Output the [X, Y] coordinate of the center of the cell containing the given text.  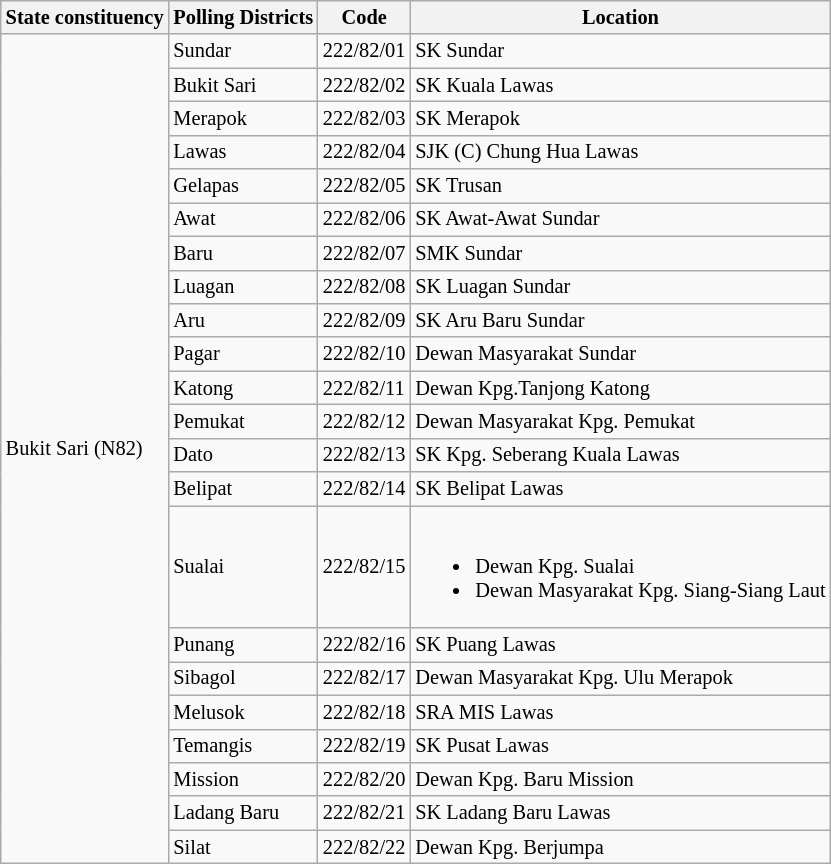
Awat [243, 219]
Sibagol [243, 678]
Ladang Baru [243, 813]
222/82/05 [364, 186]
Dewan Kpg.Tanjong Katong [620, 388]
222/82/16 [364, 645]
Aru [243, 320]
Location [620, 17]
222/82/15 [364, 566]
Punang [243, 645]
SMK Sundar [620, 253]
222/82/07 [364, 253]
Dewan Masyarakat Sundar [620, 354]
SK Sundar [620, 51]
222/82/03 [364, 118]
222/82/13 [364, 455]
222/82/17 [364, 678]
Temangis [243, 746]
Sundar [243, 51]
Dato [243, 455]
Luagan [243, 287]
Sualai [243, 566]
SK Ladang Baru Lawas [620, 813]
Bukit Sari [243, 85]
222/82/22 [364, 847]
Lawas [243, 152]
222/82/18 [364, 712]
222/82/01 [364, 51]
Code [364, 17]
222/82/11 [364, 388]
SK Kpg. Seberang Kuala Lawas [620, 455]
222/82/10 [364, 354]
SK Merapok [620, 118]
SK Kuala Lawas [620, 85]
Dewan Kpg. Berjumpa [620, 847]
Dewan Masyarakat Kpg. Ulu Merapok [620, 678]
Gelapas [243, 186]
SK Aru Baru Sundar [620, 320]
Polling Districts [243, 17]
Belipat [243, 489]
Merapok [243, 118]
SJK (C) Chung Hua Lawas [620, 152]
Dewan Masyarakat Kpg. Pemukat [620, 421]
Mission [243, 779]
SK Puang Lawas [620, 645]
222/82/06 [364, 219]
Pemukat [243, 421]
Bukit Sari (N82) [85, 448]
SRA MIS Lawas [620, 712]
222/82/02 [364, 85]
222/82/04 [364, 152]
Dewan Kpg. SualaiDewan Masyarakat Kpg. Siang-Siang Laut [620, 566]
SK Awat-Awat Sundar [620, 219]
222/82/14 [364, 489]
Silat [243, 847]
Baru [243, 253]
222/82/08 [364, 287]
Melusok [243, 712]
State constituency [85, 17]
Katong [243, 388]
222/82/09 [364, 320]
SK Luagan Sundar [620, 287]
Dewan Kpg. Baru Mission [620, 779]
222/82/21 [364, 813]
222/82/12 [364, 421]
SK Belipat Lawas [620, 489]
222/82/19 [364, 746]
SK Pusat Lawas [620, 746]
Pagar [243, 354]
SK Trusan [620, 186]
222/82/20 [364, 779]
